Detect which cell encompasses the target text, then output its (X, Y) center coordinate. 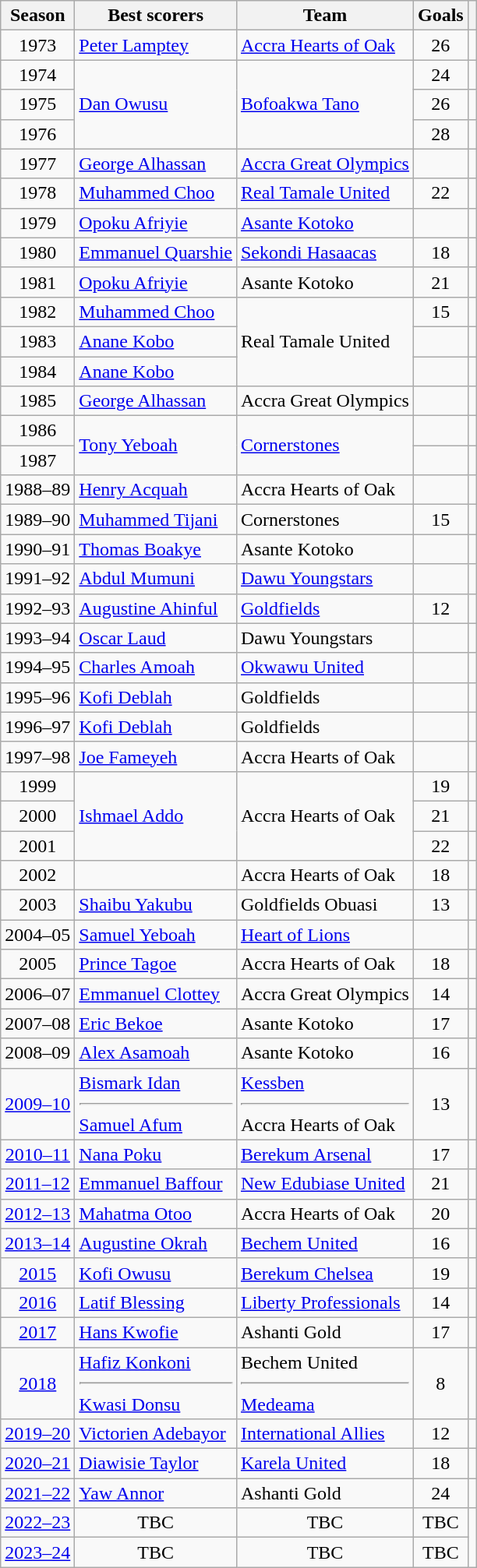
2020–21 (37, 1464)
28 (440, 134)
1985 (37, 401)
Samuel Yeboah (156, 935)
Alex Asamoah (156, 1053)
Berekum Chelsea (324, 1273)
2008–09 (37, 1053)
Liberty Professionals (324, 1302)
Latif Blessing (156, 1302)
2021–22 (37, 1493)
Muhammed Tijani (156, 520)
2011–12 (37, 1184)
Dan Owusu (156, 104)
Eric Bekoe (156, 1024)
Charles Amoah (156, 668)
Hans Kwofie (156, 1332)
2017 (37, 1332)
1999 (37, 786)
Emmanuel Clottey (156, 994)
Shaibu Yakubu (156, 905)
Kofi Owusu (156, 1273)
2003 (37, 905)
2018 (37, 1383)
Best scorers (156, 16)
Team (324, 16)
2001 (37, 845)
Nana Poku (156, 1154)
Heart of Lions (324, 935)
Yaw Annor (156, 1493)
1983 (37, 341)
2019–20 (37, 1434)
2000 (37, 816)
1989–90 (37, 520)
Peter Lamptey (156, 45)
Joe Fameyeh (156, 756)
1977 (37, 164)
Goldfields Obuasi (324, 905)
1997–98 (37, 756)
Tony Yeboah (156, 446)
1973 (37, 45)
2012–13 (37, 1214)
Emmanuel Quarshie (156, 252)
1987 (37, 460)
Karela United (324, 1464)
1992–93 (37, 608)
2004–05 (37, 935)
Sekondi Hasaacas (324, 252)
Bechem UnitedMedeama (324, 1383)
1996–97 (37, 727)
1990–91 (37, 549)
1979 (37, 223)
Thomas Boakye (156, 549)
Okwawu United (324, 668)
Bofoakwa Tano (324, 104)
1974 (37, 75)
Diawisie Taylor (156, 1464)
2005 (37, 964)
Goals (440, 16)
2007–08 (37, 1024)
1986 (37, 431)
1994–95 (37, 668)
2013–14 (37, 1243)
Season (37, 16)
Augustine Ahinful (156, 608)
2009–10 (37, 1104)
1995–96 (37, 697)
1975 (37, 104)
Oscar Laud (156, 638)
2022–23 (37, 1523)
Hafiz Konkoni Kwasi Donsu (156, 1383)
8 (440, 1383)
Ishmael Addo (156, 816)
2023–24 (37, 1552)
1991–92 (37, 579)
Bismark Idan Samuel Afum (156, 1104)
Prince Tagoe (156, 964)
2015 (37, 1273)
1993–94 (37, 638)
Bechem United (324, 1243)
New Edubiase United (324, 1184)
2002 (37, 876)
Victorien Adebayor (156, 1434)
KessbenAccra Hearts of Oak (324, 1104)
Henry Acquah (156, 490)
Augustine Okrah (156, 1243)
20 (440, 1214)
1980 (37, 252)
Mahatma Otoo (156, 1214)
1981 (37, 282)
Berekum Arsenal (324, 1154)
2010–11 (37, 1154)
Emmanuel Baffour (156, 1184)
1982 (37, 312)
1988–89 (37, 490)
International Allies (324, 1434)
1978 (37, 193)
1984 (37, 372)
2016 (37, 1302)
1976 (37, 134)
2006–07 (37, 994)
Abdul Mumuni (156, 579)
